Output the (x, y) coordinate of the center of the cell containing the given text.  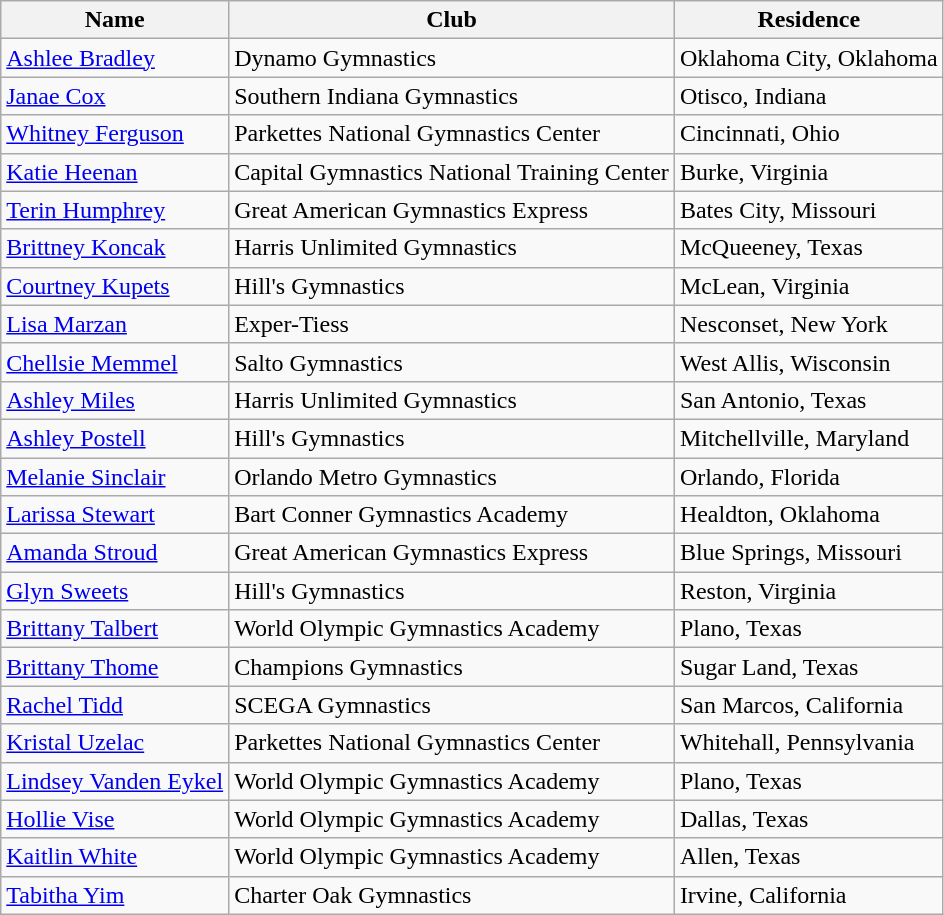
Residence (808, 20)
San Marcos, California (808, 705)
Salto Gymnastics (452, 362)
Chellsie Memmel (115, 362)
Courtney Kupets (115, 286)
Blue Springs, Missouri (808, 553)
Exper-Tiess (452, 324)
Larissa Stewart (115, 515)
Ashlee Bradley (115, 58)
Janae Cox (115, 96)
Melanie Sinclair (115, 477)
Burke, Virginia (808, 172)
SCEGA Gymnastics (452, 705)
Glyn Sweets (115, 591)
Champions Gymnastics (452, 667)
Name (115, 20)
Brittany Talbert (115, 629)
Whitney Ferguson (115, 134)
Ashley Postell (115, 438)
Tabitha Yim (115, 895)
Southern Indiana Gymnastics (452, 96)
Brittany Thome (115, 667)
Sugar Land, Texas (808, 667)
Bates City, Missouri (808, 210)
Club (452, 20)
Healdton, Oklahoma (808, 515)
Allen, Texas (808, 857)
Nesconset, New York (808, 324)
Lisa Marzan (115, 324)
West Allis, Wisconsin (808, 362)
McQueeney, Texas (808, 248)
Lindsey Vanden Eykel (115, 781)
McLean, Virginia (808, 286)
Ashley Miles (115, 400)
Capital Gymnastics National Training Center (452, 172)
Charter Oak Gymnastics (452, 895)
Hollie Vise (115, 819)
Katie Heenan (115, 172)
Kristal Uzelac (115, 743)
Cincinnati, Ohio (808, 134)
Orlando, Florida (808, 477)
Amanda Stroud (115, 553)
Kaitlin White (115, 857)
Irvine, California (808, 895)
Dynamo Gymnastics (452, 58)
Brittney Koncak (115, 248)
Reston, Virginia (808, 591)
Rachel Tidd (115, 705)
Bart Conner Gymnastics Academy (452, 515)
Otisco, Indiana (808, 96)
Orlando Metro Gymnastics (452, 477)
Dallas, Texas (808, 819)
San Antonio, Texas (808, 400)
Oklahoma City, Oklahoma (808, 58)
Mitchellville, Maryland (808, 438)
Terin Humphrey (115, 210)
Whitehall, Pennsylvania (808, 743)
